Scan for the cell matching the given text and deliver its [x, y] coordinate at center. 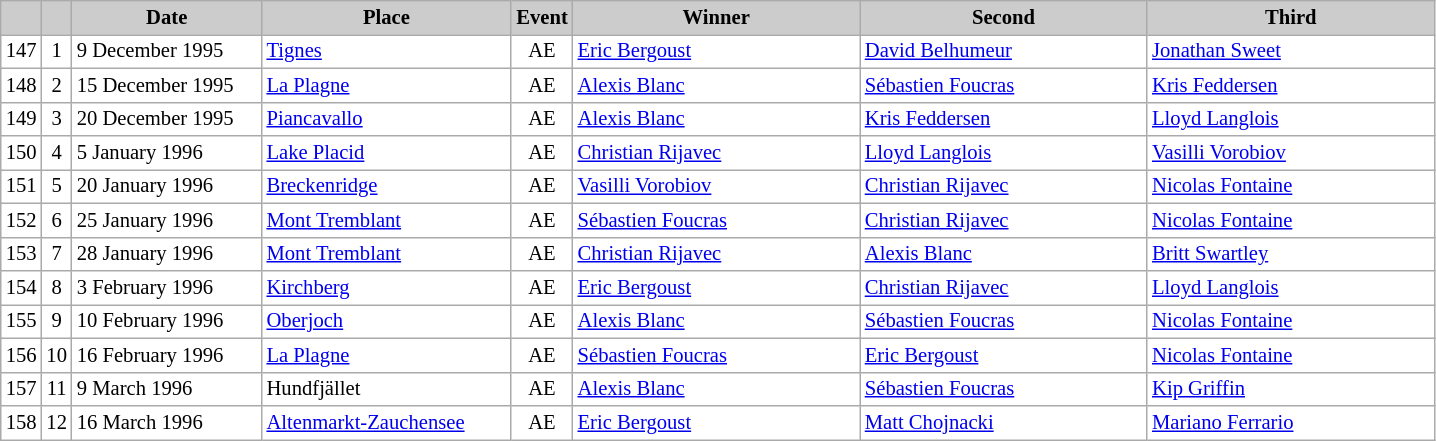
147 [22, 51]
20 January 1996 [167, 186]
Lake Placid [387, 153]
Hundfjället [387, 389]
16 March 1996 [167, 423]
Place [387, 17]
151 [22, 186]
Piancavallo [387, 119]
20 December 1995 [167, 119]
Mariano Ferrario [1290, 423]
152 [22, 220]
Third [1290, 17]
David Belhumeur [1004, 51]
Winner [716, 17]
156 [22, 355]
10 February 1996 [167, 321]
9 [56, 321]
Second [1004, 17]
Event [542, 17]
5 January 1996 [167, 153]
154 [22, 287]
Jonathan Sweet [1290, 51]
5 [56, 186]
148 [22, 85]
8 [56, 287]
3 February 1996 [167, 287]
4 [56, 153]
155 [22, 321]
Britt Swartley [1290, 254]
Date [167, 17]
Tignes [387, 51]
2 [56, 85]
11 [56, 389]
9 March 1996 [167, 389]
Matt Chojnacki [1004, 423]
16 February 1996 [167, 355]
Breckenridge [387, 186]
15 December 1995 [167, 85]
3 [56, 119]
1 [56, 51]
6 [56, 220]
7 [56, 254]
Kirchberg [387, 287]
Oberjoch [387, 321]
153 [22, 254]
28 January 1996 [167, 254]
158 [22, 423]
149 [22, 119]
157 [22, 389]
Altenmarkt-Zauchensee [387, 423]
9 December 1995 [167, 51]
25 January 1996 [167, 220]
12 [56, 423]
Kip Griffin [1290, 389]
10 [56, 355]
150 [22, 153]
